From the cell containing the given text, extract its center point as [x, y] coordinate. 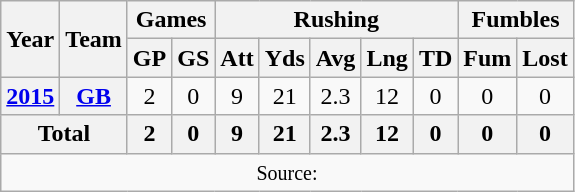
Source: [287, 172]
Games [170, 20]
GS [194, 58]
Yds [284, 58]
Fum [488, 58]
2015 [30, 96]
Lng [387, 58]
Att [237, 58]
Total [64, 134]
Year [30, 39]
Fumbles [516, 20]
Lost [545, 58]
Team [94, 39]
Avg [336, 58]
Rushing [336, 20]
GP [149, 58]
GB [94, 96]
TD [435, 58]
